Identify which cell holds the provided text, then report its [x, y] central coordinate. 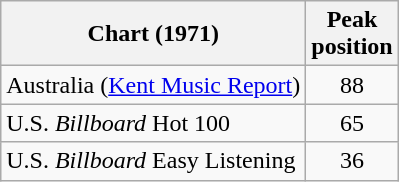
Peakposition [352, 34]
88 [352, 85]
U.S. Billboard Hot 100 [154, 123]
U.S. Billboard Easy Listening [154, 161]
36 [352, 161]
Chart (1971) [154, 34]
65 [352, 123]
Australia (Kent Music Report) [154, 85]
